Pinpoint the cell where the given text exists, returning its [x, y] midpoint coordinate. 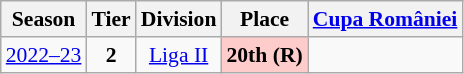
Tier [110, 19]
Division [179, 19]
20th (R) [264, 55]
Season [44, 19]
Place [264, 19]
Liga II [179, 55]
2022–23 [44, 55]
2 [110, 55]
Cupa României [386, 19]
